Search for the cell housing the specified text and yield its (X, Y) center coordinate. 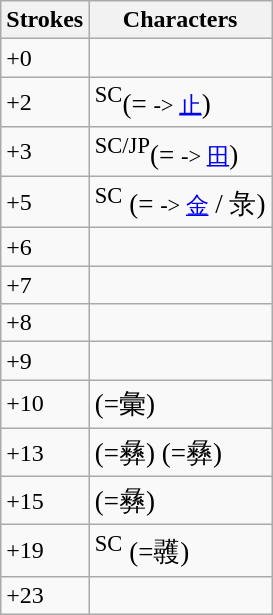
+0 (45, 58)
+19 (45, 550)
(=彝) (=彝) (180, 452)
Characters (180, 20)
+3 (45, 152)
+9 (45, 361)
+7 (45, 285)
+6 (45, 247)
+2 (45, 102)
+5 (45, 202)
SC (=彠) (180, 550)
+10 (45, 404)
Strokes (45, 20)
(=彝) (180, 501)
+8 (45, 323)
+15 (45, 501)
SC(= -> 止) (180, 102)
+23 (45, 595)
SC (= -> 金 / 彔) (180, 202)
SC/JP(= -> 田) (180, 152)
+13 (45, 452)
(=彙) (180, 404)
